Scan for the cell matching the given text and deliver its [x, y] coordinate at center. 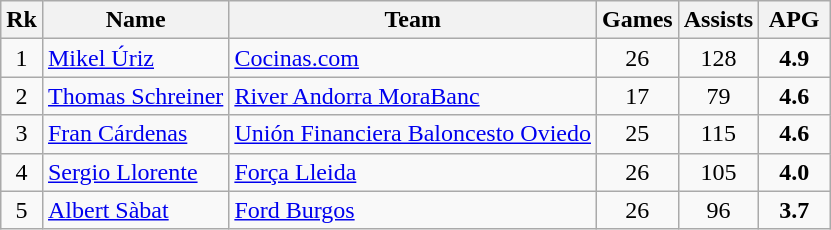
3.7 [794, 210]
4.0 [794, 172]
1 [22, 58]
Rk [22, 20]
Assists [718, 20]
96 [718, 210]
4 [22, 172]
Unión Financiera Baloncesto Oviedo [413, 134]
Team [413, 20]
Games [637, 20]
4.9 [794, 58]
Thomas Schreiner [135, 96]
APG [794, 20]
79 [718, 96]
River Andorra MoraBanc [413, 96]
Fran Cárdenas [135, 134]
2 [22, 96]
17 [637, 96]
5 [22, 210]
105 [718, 172]
Mikel Úriz [135, 58]
Name [135, 20]
115 [718, 134]
25 [637, 134]
Sergio Llorente [135, 172]
Albert Sàbat [135, 210]
3 [22, 134]
Ford Burgos [413, 210]
128 [718, 58]
Força Lleida [413, 172]
Cocinas.com [413, 58]
